Search for the cell housing the specified text and yield its [X, Y] center coordinate. 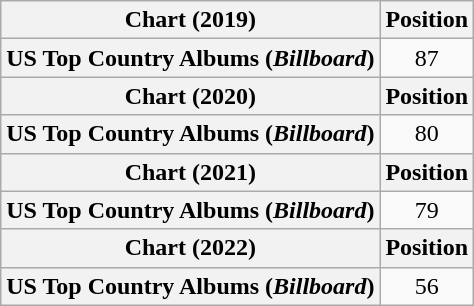
80 [427, 134]
Chart (2019) [190, 20]
87 [427, 58]
Chart (2022) [190, 248]
Chart (2020) [190, 96]
79 [427, 210]
Chart (2021) [190, 172]
56 [427, 286]
